Return the (X, Y) coordinate for the center point of the cell that contains the specified text.  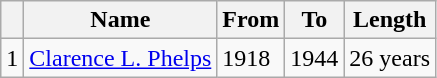
Length (390, 20)
1918 (251, 58)
26 years (390, 58)
To (314, 20)
1944 (314, 58)
Clarence L. Phelps (120, 58)
Name (120, 20)
From (251, 20)
1 (12, 58)
